Output the (x, y) coordinate of the center of the cell containing the given text.  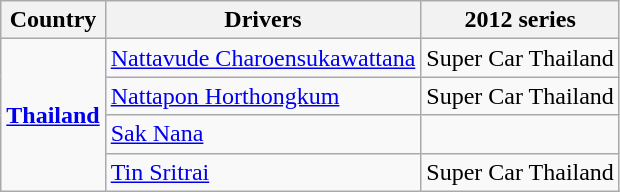
2012 series (520, 20)
Tin Sritrai (263, 172)
Country (53, 20)
Nattapon Horthongkum (263, 96)
Sak Nana (263, 134)
Drivers (263, 20)
Thailand (53, 115)
Nattavude Charoensukawattana (263, 58)
